Identify which cell holds the provided text, then report its [x, y] central coordinate. 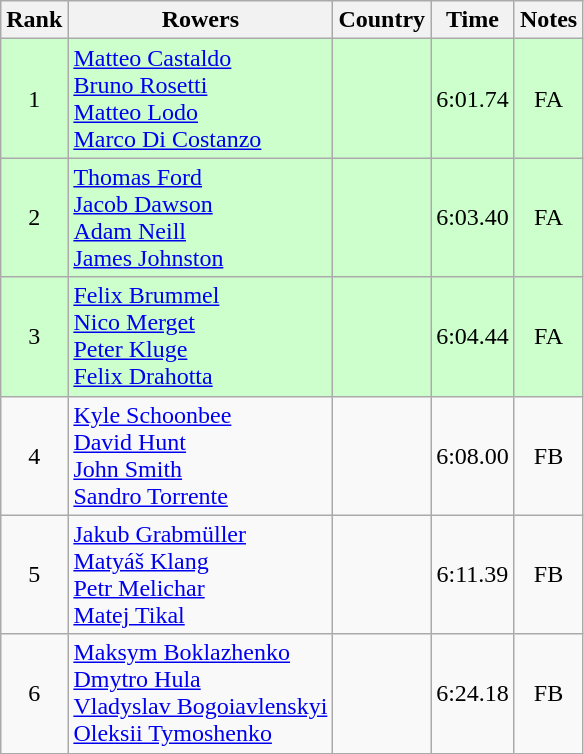
3 [34, 336]
Jakub GrabmüllerMatyáš KlangPetr MelicharMatej Tikal [200, 574]
4 [34, 456]
Rank [34, 20]
Matteo CastaldoBruno RosettiMatteo LodoMarco Di Costanzo [200, 98]
6:11.39 [473, 574]
6:08.00 [473, 456]
5 [34, 574]
6:24.18 [473, 694]
6 [34, 694]
Notes [548, 20]
Felix BrummelNico MergetPeter KlugeFelix Drahotta [200, 336]
Maksym BoklazhenkoDmytro HulaVladyslav BogoiavlenskyiOleksii Tymoshenko [200, 694]
6:04.44 [473, 336]
Time [473, 20]
2 [34, 218]
6:01.74 [473, 98]
6:03.40 [473, 218]
Country [382, 20]
Kyle SchoonbeeDavid HuntJohn SmithSandro Torrente [200, 456]
1 [34, 98]
Thomas FordJacob DawsonAdam NeillJames Johnston [200, 218]
Rowers [200, 20]
